Search for the cell housing the specified text and yield its [X, Y] center coordinate. 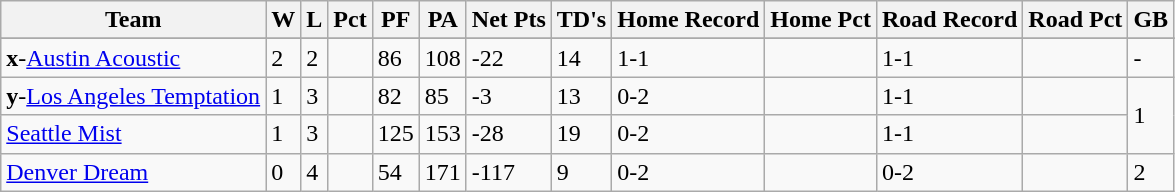
54 [396, 172]
-22 [508, 58]
-117 [508, 172]
13 [581, 96]
82 [396, 96]
0 [284, 172]
Home Record [688, 20]
-3 [508, 96]
125 [396, 134]
x-Austin Acoustic [134, 58]
14 [581, 58]
9 [581, 172]
171 [442, 172]
Road Pct [1076, 20]
19 [581, 134]
- [1151, 58]
Team [134, 20]
153 [442, 134]
Pct [350, 20]
108 [442, 58]
86 [396, 58]
PF [396, 20]
-28 [508, 134]
W [284, 20]
L [314, 20]
Seattle Mist [134, 134]
GB [1151, 20]
85 [442, 96]
PA [442, 20]
Home Pct [821, 20]
y-Los Angeles Temptation [134, 96]
4 [314, 172]
Road Record [949, 20]
Net Pts [508, 20]
TD's [581, 20]
Denver Dream [134, 172]
